Determine the (X, Y) coordinate at the center of the cell enclosing the given text.  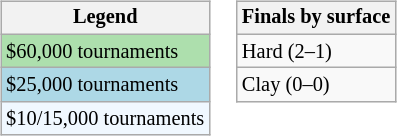
Clay (0–0) (316, 85)
$25,000 tournaments (105, 85)
Legend (105, 18)
Finals by surface (316, 18)
$10/15,000 tournaments (105, 119)
Hard (2–1) (316, 51)
$60,000 tournaments (105, 51)
